Find where the given text appears and provide that cell's center as [X, Y] coordinate. 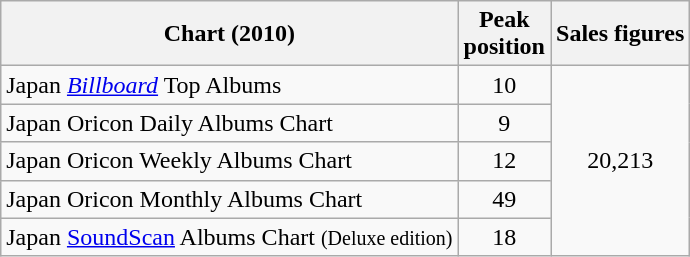
10 [504, 85]
20,213 [620, 161]
49 [504, 199]
Japan SoundScan Albums Chart (Deluxe edition) [230, 237]
Sales figures [620, 34]
18 [504, 237]
12 [504, 161]
Chart (2010) [230, 34]
Peakposition [504, 34]
9 [504, 123]
Japan Oricon Weekly Albums Chart [230, 161]
Japan Billboard Top Albums [230, 85]
Japan Oricon Monthly Albums Chart [230, 199]
Japan Oricon Daily Albums Chart [230, 123]
